Detect which cell encompasses the target text, then output its (x, y) center coordinate. 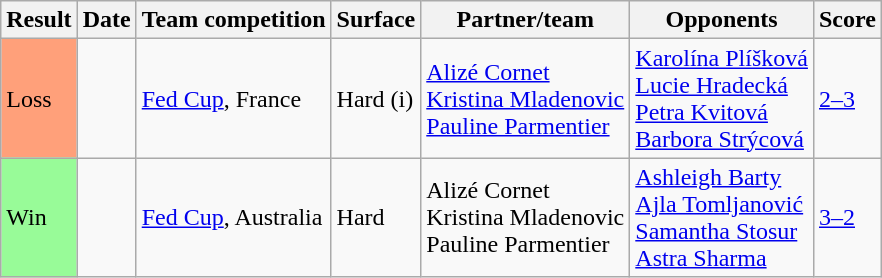
3–2 (847, 218)
Score (847, 20)
Fed Cup, France (234, 98)
Ashleigh Barty Ajla Tomljanović Samantha Stosur Astra Sharma (722, 218)
Surface (376, 20)
Karolína Plíšková Lucie Hradecká Petra Kvitová Barbora Strýcová (722, 98)
Date (106, 20)
Team competition (234, 20)
Loss (39, 98)
Hard (i) (376, 98)
Opponents (722, 20)
Hard (376, 218)
Partner/team (526, 20)
2–3 (847, 98)
Win (39, 218)
Result (39, 20)
Fed Cup, Australia (234, 218)
